Output the [X, Y] coordinate of the center of the cell containing the given text.  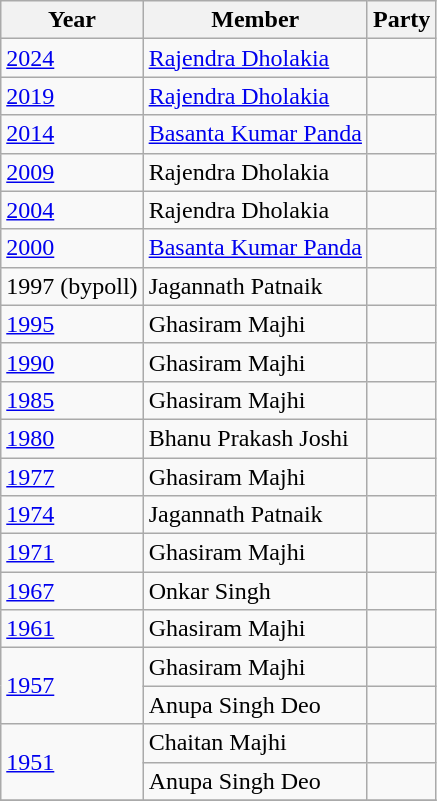
1995 [72, 324]
Onkar Singh [255, 591]
2019 [72, 96]
1967 [72, 591]
Party [401, 20]
1951 [72, 762]
1974 [72, 515]
Bhanu Prakash Joshi [255, 438]
2014 [72, 134]
1977 [72, 477]
1990 [72, 362]
1961 [72, 629]
Member [255, 20]
1971 [72, 553]
Chaitan Majhi [255, 743]
2004 [72, 210]
1997 (bypoll) [72, 286]
2000 [72, 248]
2024 [72, 58]
Year [72, 20]
1957 [72, 686]
1985 [72, 400]
1980 [72, 438]
2009 [72, 172]
